Locate the cell with the specified text and output its [X, Y] center coordinate. 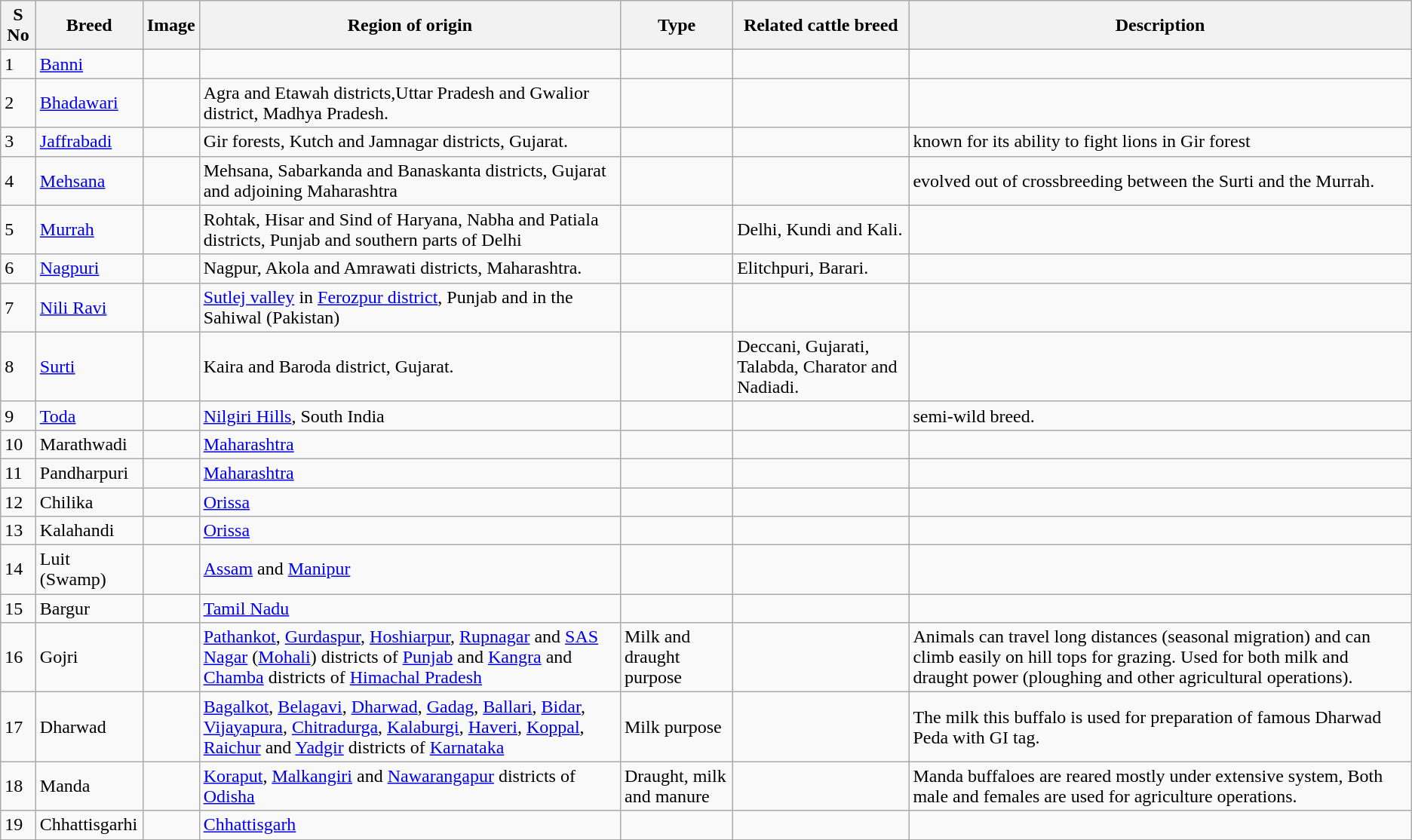
Nili Ravi [89, 308]
Region of origin [410, 26]
Jaffrabadi [89, 142]
5 [18, 229]
Murrah [89, 229]
Nagpuri [89, 268]
2 [18, 103]
Delhi, Kundi and Kali. [821, 229]
Milk and draught purpose [676, 658]
semi-wild breed. [1160, 415]
Bargur [89, 609]
Kalahandi [89, 531]
13 [18, 531]
15 [18, 609]
4 [18, 181]
Pathankot, Gurdaspur, Hoshiarpur, Rupnagar and SAS Nagar (Mohali) districts of Punjab and Kangra and Chamba districts of Himachal Pradesh [410, 658]
Type [676, 26]
Rohtak, Hisar and Sind of Haryana, Nabha and Patiala districts, Punjab and southern parts of Delhi [410, 229]
evolved out of crossbreeding between the Surti and the Murrah. [1160, 181]
Gir forests, Kutch and Jamnagar districts, Gujarat. [410, 142]
10 [18, 444]
Nilgiri Hills, South India [410, 415]
Gojri [89, 658]
Tamil Nadu [410, 609]
Related cattle breed [821, 26]
Pandharpuri [89, 473]
Banni [89, 64]
Description [1160, 26]
Breed [89, 26]
Draught, milk and manure [676, 786]
Koraput, Malkangiri and Nawarangapur districts of Odisha [410, 786]
Manda buffaloes are reared mostly under extensive system, Both male and females are used for agriculture operations. [1160, 786]
Manda [89, 786]
Luit (Swamp) [89, 570]
Surti [89, 366]
18 [18, 786]
11 [18, 473]
Chhattisgarh [410, 825]
Assam and Manipur [410, 570]
Chhattisgarhi [89, 825]
3 [18, 142]
Kaira and Baroda district, Gujarat. [410, 366]
Mehsana [89, 181]
19 [18, 825]
Agra and Etawah districts,Uttar Pradesh and Gwalior district, Madhya Pradesh. [410, 103]
17 [18, 727]
Bagalkot, Belagavi, Dharwad, Gadag, Ballari, Bidar, Vijayapura, Chitradurga, Kalaburgi, Haveri, Koppal, Raichur and Yadgir districts of Karnataka [410, 727]
14 [18, 570]
Deccani, Gujarati, Talabda, Charator and Nadiadi. [821, 366]
Sutlej valley in Ferozpur district, Punjab and in the Sahiwal (Pakistan) [410, 308]
Chilika [89, 501]
Elitchpuri, Barari. [821, 268]
S No [18, 26]
1 [18, 64]
Nagpur, Akola and Amrawati districts, Maharashtra. [410, 268]
known for its ability to fight lions in Gir forest [1160, 142]
8 [18, 366]
7 [18, 308]
Marathwadi [89, 444]
16 [18, 658]
Mehsana, Sabarkanda and Banaskanta districts, Gujarat and adjoining Maharashtra [410, 181]
Dharwad [89, 727]
Toda [89, 415]
Milk purpose [676, 727]
6 [18, 268]
12 [18, 501]
Bhadawari [89, 103]
Image [170, 26]
9 [18, 415]
The milk this buffalo is used for preparation of famous Dharwad Peda with GI tag. [1160, 727]
